For the text-containing cell, return its midpoint in [x, y] coordinate format. 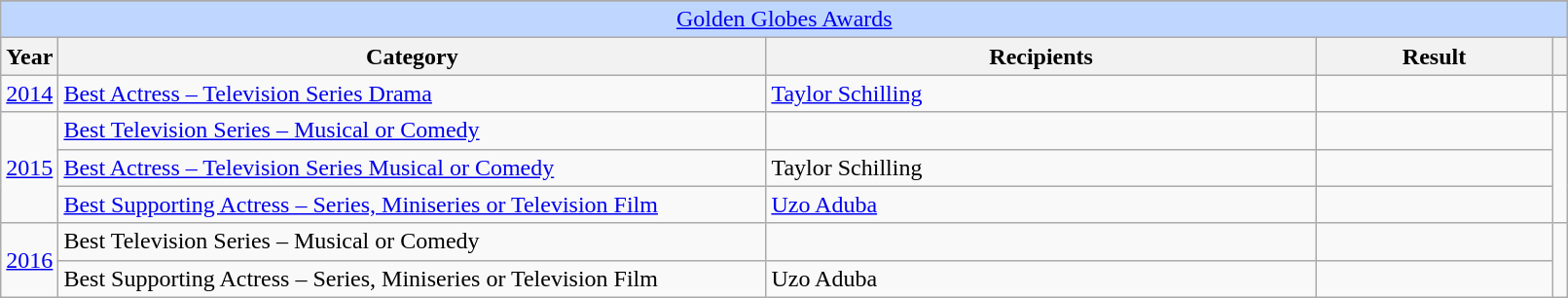
2015 [29, 168]
Recipients [1041, 56]
Year [29, 56]
Golden Globes Awards [784, 19]
Category [413, 56]
Best Actress – Television Series Drama [413, 93]
2016 [29, 260]
Result [1434, 56]
2014 [29, 93]
Best Actress – Television Series Musical or Comedy [413, 168]
